Return (x, y) of the center of cell containing provided text 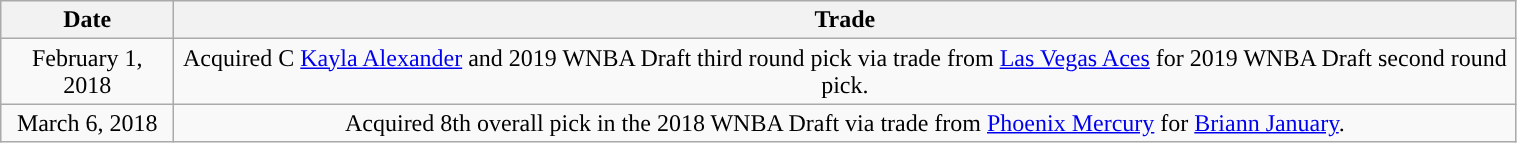
February 1, 2018 (88, 72)
March 6, 2018 (88, 123)
Trade (845, 20)
Date (88, 20)
Acquired 8th overall pick in the 2018 WNBA Draft via trade from Phoenix Mercury for Briann January. (845, 123)
Acquired C Kayla Alexander and 2019 WNBA Draft third round pick via trade from Las Vegas Aces for 2019 WNBA Draft second round pick. (845, 72)
